Return the (X, Y) coordinate for the center point of the cell that contains the specified text.  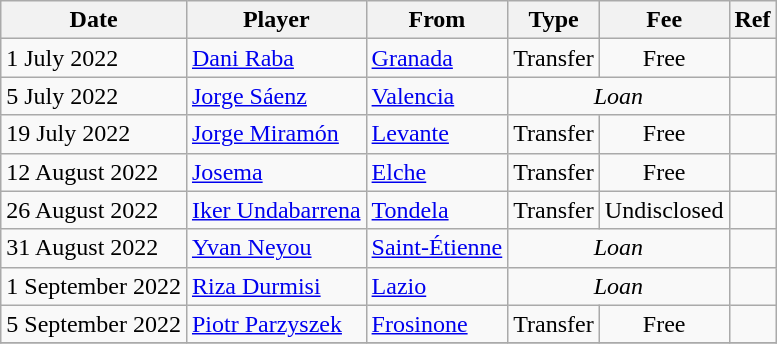
5 September 2022 (94, 324)
Granada (437, 58)
Frosinone (437, 324)
Riza Durmisi (276, 286)
31 August 2022 (94, 248)
From (437, 20)
Type (554, 20)
Saint-Étienne (437, 248)
1 July 2022 (94, 58)
Valencia (437, 96)
Fee (664, 20)
Player (276, 20)
Jorge Sáenz (276, 96)
12 August 2022 (94, 172)
Lazio (437, 286)
Undisclosed (664, 210)
26 August 2022 (94, 210)
Piotr Parzyszek (276, 324)
19 July 2022 (94, 134)
Jorge Miramón (276, 134)
Iker Undabarrena (276, 210)
Josema (276, 172)
Elche (437, 172)
Date (94, 20)
Levante (437, 134)
Tondela (437, 210)
Ref (752, 20)
5 July 2022 (94, 96)
Yvan Neyou (276, 248)
1 September 2022 (94, 286)
Dani Raba (276, 58)
